Search for the cell housing the specified text and yield its (x, y) center coordinate. 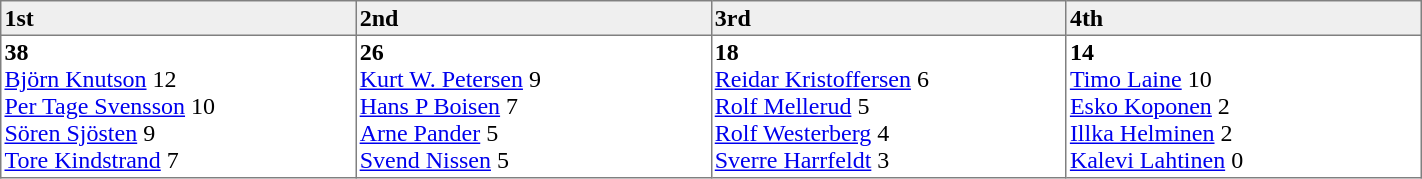
1st (178, 18)
3rd (888, 18)
38Björn Knutson 12Per Tage Svensson 10Sören Sjösten 9Tore Kindstrand 7 (178, 106)
4th (1244, 18)
26Kurt W. Petersen 9Hans P Boisen 7Arne Pander 5Svend Nissen 5 (534, 106)
2nd (534, 18)
18Reidar Kristoffersen 6Rolf Mellerud 5Rolf Westerberg 4Sverre Harrfeldt 3 (888, 106)
14Timo Laine 10Esko Koponen 2Illka Helminen 2Kalevi Lahtinen 0 (1244, 106)
